Scan for the cell matching the given text and deliver its [X, Y] coordinate at center. 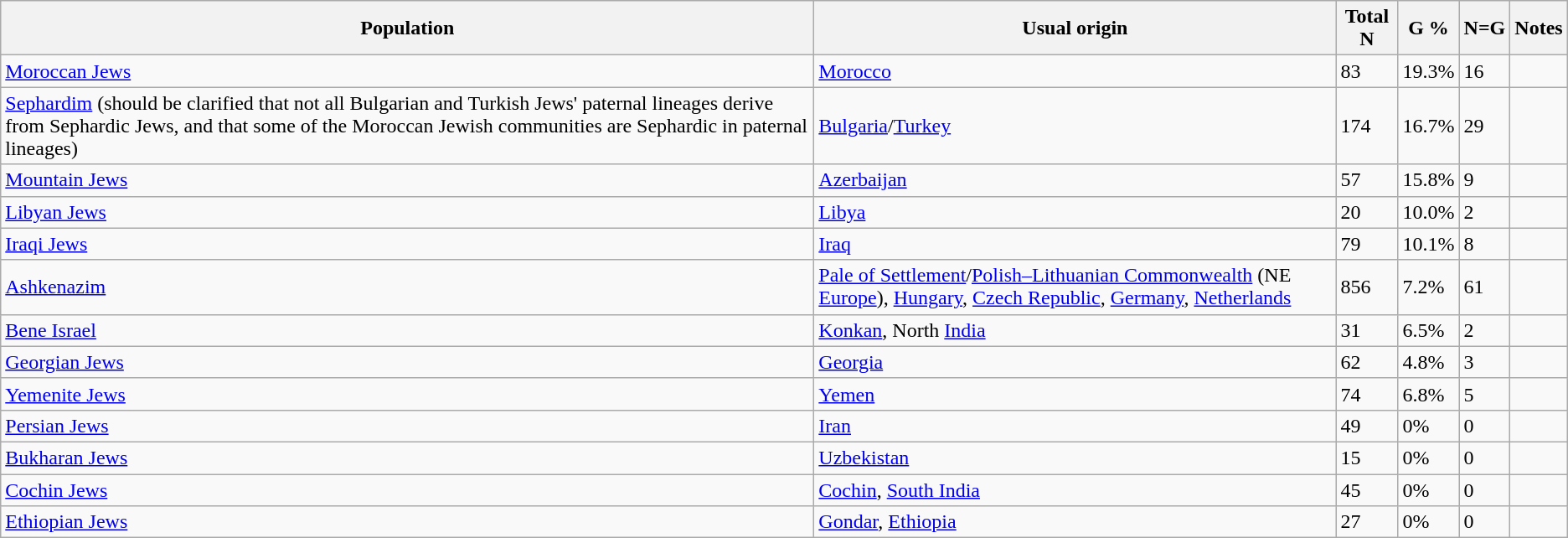
Libya [1075, 212]
Total N [1367, 28]
N=G [1484, 28]
Iran [1075, 426]
Cochin, South India [1075, 490]
Yemen [1075, 394]
49 [1367, 426]
Georgian Jews [407, 362]
27 [1367, 522]
8 [1484, 244]
Moroccan Jews [407, 71]
174 [1367, 126]
6.8% [1429, 394]
15.8% [1429, 180]
15 [1367, 458]
Gondar, Ethiopia [1075, 522]
Population [407, 28]
G % [1429, 28]
Usual origin [1075, 28]
19.3% [1429, 71]
10.1% [1429, 244]
74 [1367, 394]
Bukharan Jews [407, 458]
6.5% [1429, 330]
3 [1484, 362]
Persian Jews [407, 426]
4.8% [1429, 362]
16.7% [1429, 126]
16 [1484, 71]
Iraqi Jews [407, 244]
9 [1484, 180]
45 [1367, 490]
Uzbekistan [1075, 458]
Ashkenazim [407, 287]
Cochin Jews [407, 490]
856 [1367, 287]
Azerbaijan [1075, 180]
Yemenite Jews [407, 394]
57 [1367, 180]
Notes [1539, 28]
Konkan, North India [1075, 330]
Iraq [1075, 244]
Libyan Jews [407, 212]
Morocco [1075, 71]
29 [1484, 126]
83 [1367, 71]
31 [1367, 330]
Bene Israel [407, 330]
7.2% [1429, 287]
5 [1484, 394]
Mountain Jews [407, 180]
Bulgaria/Turkey [1075, 126]
Pale of Settlement/Polish–Lithuanian Commonwealth (NE Europe), Hungary, Czech Republic, Germany, Netherlands [1075, 287]
20 [1367, 212]
10.0% [1429, 212]
61 [1484, 287]
Georgia [1075, 362]
Ethiopian Jews [407, 522]
79 [1367, 244]
62 [1367, 362]
